Pinpoint the cell where the given text exists, returning its [x, y] midpoint coordinate. 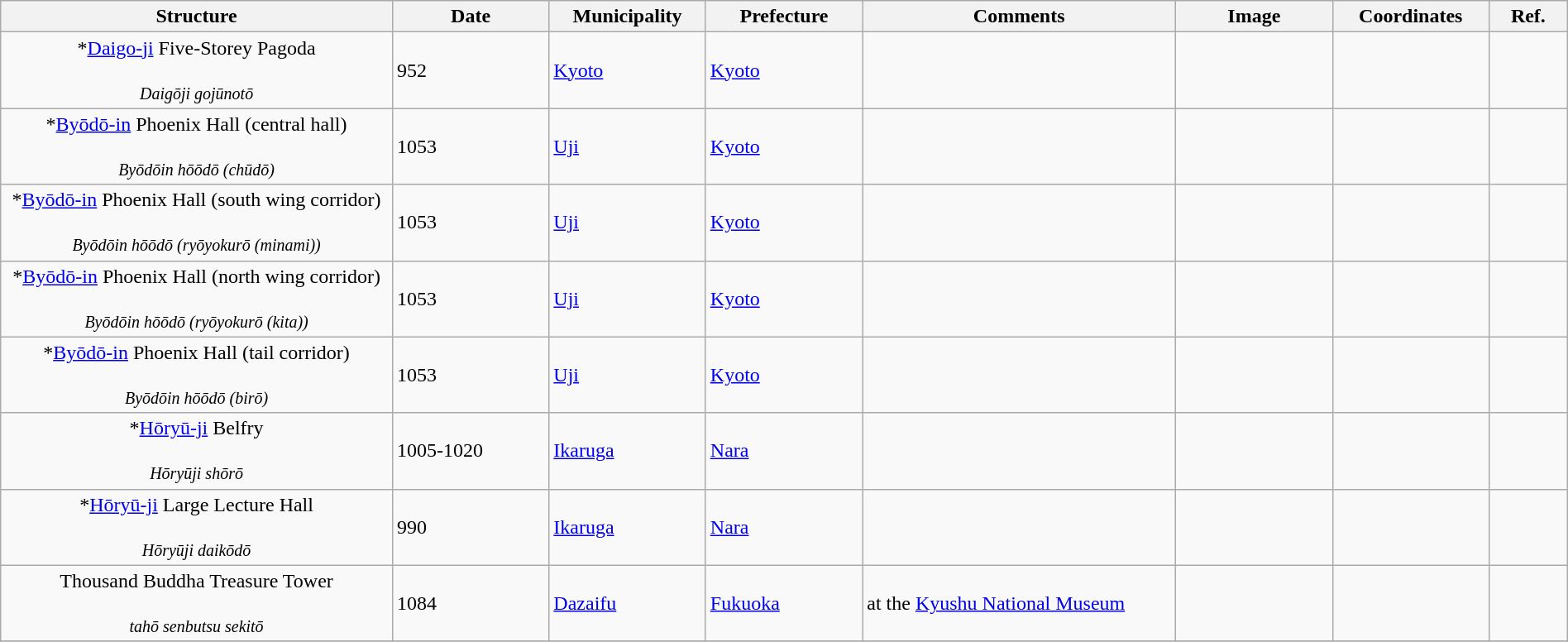
*Byōdō-in Phoenix Hall (tail corridor)Byōdōin hōōdō (birō) [197, 375]
Ref. [1528, 17]
Image [1254, 17]
Coordinates [1411, 17]
Municipality [627, 17]
Fukuoka [784, 603]
*Byōdō-in Phoenix Hall (north wing corridor)Byōdōin hōōdō (ryōyokurō (kita)) [197, 299]
*Byōdō-in Phoenix Hall (south wing corridor)Byōdōin hōōdō (ryōyokurō (minami)) [197, 223]
1005-1020 [470, 451]
at the Kyushu National Museum [1019, 603]
Structure [197, 17]
*Daigo-ji Five-Storey PagodaDaigōji gojūnotō [197, 70]
*Hōryū-ji Large Lecture HallHōryūji daikōdō [197, 527]
Thousand Buddha Treasure Towertahō senbutsu sekitō [197, 603]
1084 [470, 603]
Comments [1019, 17]
*Byōdō-in Phoenix Hall (central hall)Byōdōin hōōdō (chūdō) [197, 146]
Date [470, 17]
Prefecture [784, 17]
*Hōryū-ji BelfryHōryūji shōrō [197, 451]
952 [470, 70]
Dazaifu [627, 603]
990 [470, 527]
